Capture the cell that displays the provided text and extract its (X, Y) central coordinate. 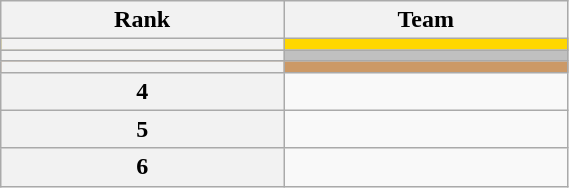
4 (142, 91)
Team (426, 20)
5 (142, 129)
6 (142, 167)
Rank (142, 20)
